Locate the cell with the specified text and output its [X, Y] center coordinate. 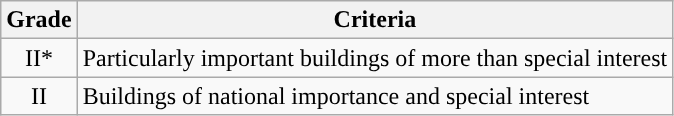
II [39, 96]
Grade [39, 20]
Particularly important buildings of more than special interest [375, 58]
Buildings of national importance and special interest [375, 96]
II* [39, 58]
Criteria [375, 20]
